Provide the (X, Y) coordinate of the cell's center where the given text is located.  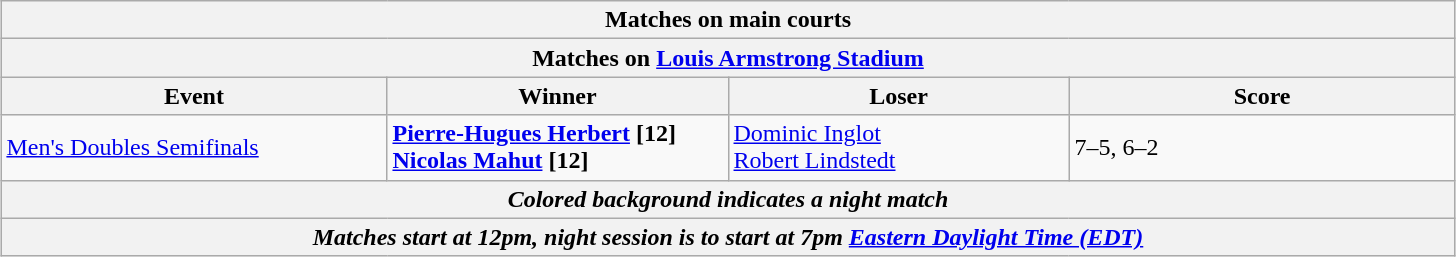
Event (194, 96)
Dominic Inglot Robert Lindstedt (898, 148)
Matches on Louis Armstrong Stadium (728, 58)
Colored background indicates a night match (728, 199)
Loser (898, 96)
Matches on main courts (728, 20)
Matches start at 12pm, night session is to start at 7pm Eastern Daylight Time (EDT) (728, 237)
Men's Doubles Semifinals (194, 148)
Winner (558, 96)
Pierre-Hugues Herbert [12] Nicolas Mahut [12] (558, 148)
7–5, 6–2 (1262, 148)
Score (1262, 96)
